From the cell containing the given text, extract its center point as [x, y] coordinate. 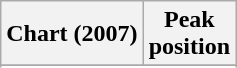
Chart (2007) [72, 34]
Peak position [189, 34]
